For the text-containing cell, return its midpoint in [X, Y] coordinate format. 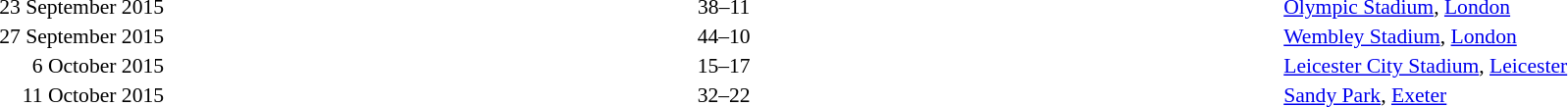
15–17 [724, 66]
44–10 [724, 36]
